From the cell containing the given text, extract its center point as (X, Y) coordinate. 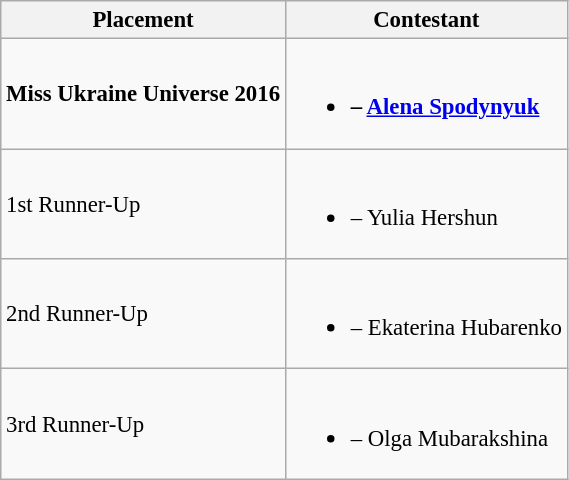
– Yulia Hershun (426, 204)
3rd Runner-Up (144, 424)
Placement (144, 20)
– Olga Mubarakshina (426, 424)
Contestant (426, 20)
Miss Ukraine Universe 2016 (144, 94)
– Ekaterina Hubarenko (426, 314)
1st Runner-Up (144, 204)
2nd Runner-Up (144, 314)
– Alena Spodynyuk (426, 94)
